For the text-containing cell, return its midpoint in [x, y] coordinate format. 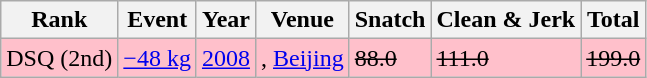
88.0 [390, 58]
Snatch [390, 20]
Venue [302, 20]
DSQ (2nd) [60, 58]
199.0 [614, 58]
Clean & Jerk [506, 20]
Year [226, 20]
Event [158, 20]
2008 [226, 58]
−48 kg [158, 58]
Total [614, 20]
, Beijing [302, 58]
111.0 [506, 58]
Rank [60, 20]
